Extract the [x, y] coordinate from the center of the cell holding the provided text.  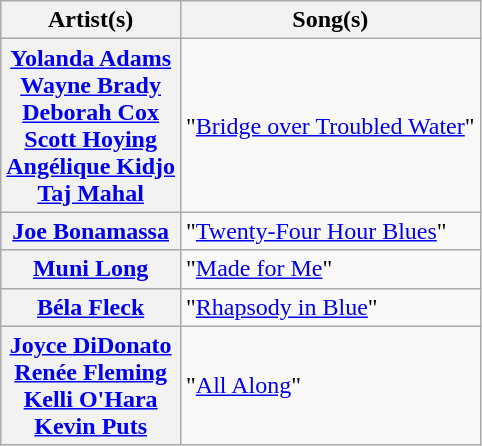
Muni Long [91, 269]
Béla Fleck [91, 307]
"Rhapsody in Blue" [331, 307]
Joe Bonamassa [91, 231]
"Twenty-Four Hour Blues" [331, 231]
Joyce DiDonatoRenée FlemingKelli O'HaraKevin Puts [91, 386]
Yolanda AdamsWayne BradyDeborah CoxScott HoyingAngélique KidjoTaj Mahal [91, 126]
Artist(s) [91, 20]
Song(s) [331, 20]
"Made for Me" [331, 269]
"All Along" [331, 386]
"Bridge over Troubled Water" [331, 126]
